Search for the cell housing the specified text and yield its [X, Y] center coordinate. 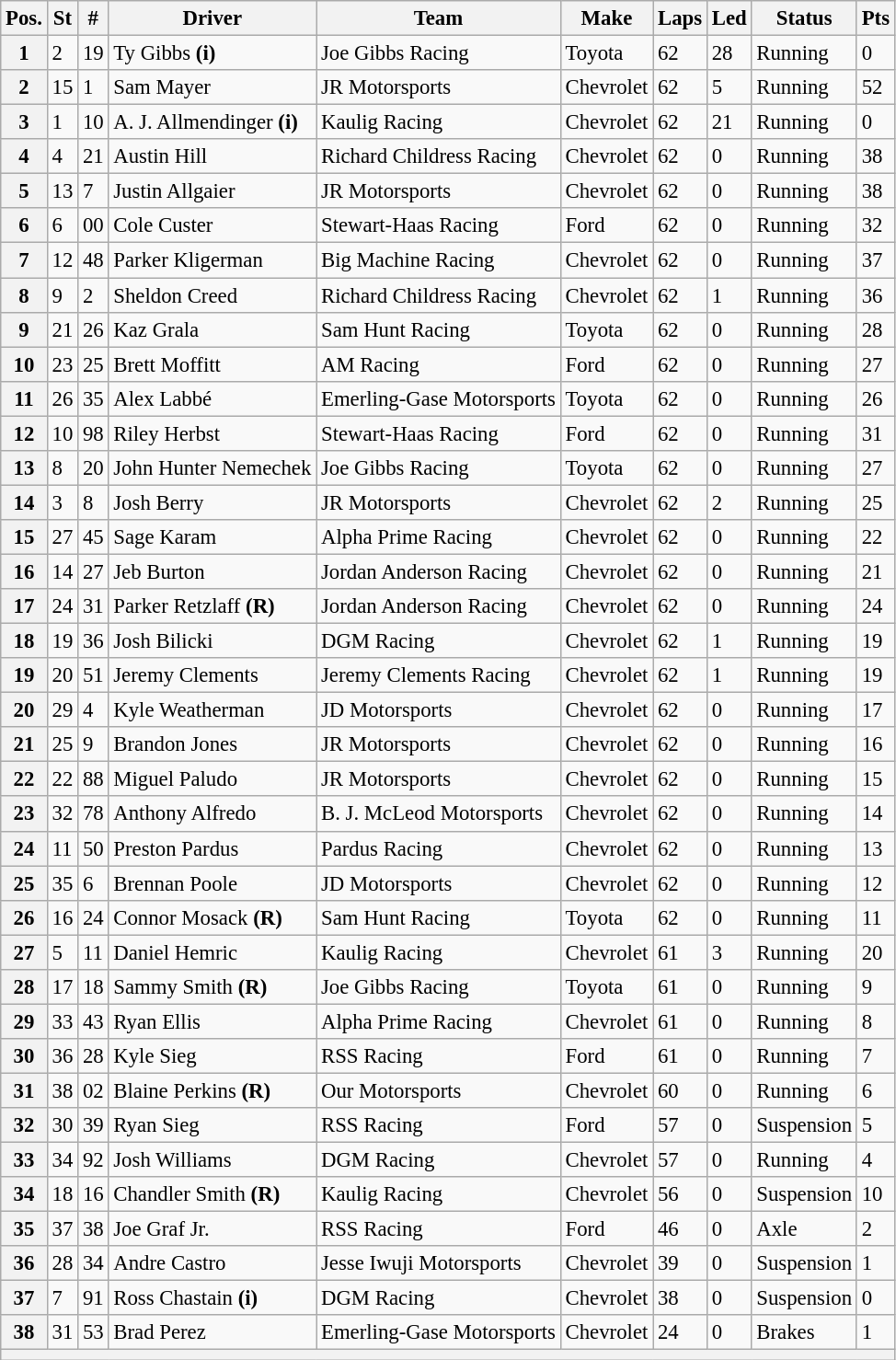
Anthony Alfredo [213, 814]
92 [94, 1160]
Brennan Poole [213, 883]
Josh Williams [213, 1160]
52 [876, 87]
Brad Perez [213, 1333]
00 [94, 225]
Sage Karam [213, 537]
# [94, 18]
Jesse Iwuji Motorsports [439, 1263]
Kaz Grala [213, 329]
Ryan Sieg [213, 1125]
Preston Pardus [213, 848]
Ryan Ellis [213, 1021]
Jeremy Clements Racing [439, 675]
78 [94, 814]
53 [94, 1333]
Justin Allgaier [213, 191]
43 [94, 1021]
Parker Kligerman [213, 260]
Pts [876, 18]
56 [681, 1194]
Sam Mayer [213, 87]
Make [606, 18]
Ty Gibbs (i) [213, 53]
Parker Retzlaff (R) [213, 606]
Led [729, 18]
Pardus Racing [439, 848]
AM Racing [439, 364]
Big Machine Racing [439, 260]
51 [94, 675]
Pos. [24, 18]
60 [681, 1090]
88 [94, 779]
Sheldon Creed [213, 295]
Austin Hill [213, 156]
Our Motorsports [439, 1090]
Brandon Jones [213, 744]
Riley Herbst [213, 433]
Chandler Smith (R) [213, 1194]
Connor Mosack (R) [213, 917]
St [63, 18]
Team [439, 18]
Laps [681, 18]
Cole Custer [213, 225]
A. J. Allmendinger (i) [213, 122]
Alex Labbé [213, 398]
Josh Bilicki [213, 641]
Blaine Perkins (R) [213, 1090]
02 [94, 1090]
Driver [213, 18]
Brakes [804, 1333]
Josh Berry [213, 502]
Ross Chastain (i) [213, 1298]
Andre Castro [213, 1263]
John Hunter Nemechek [213, 468]
Jeremy Clements [213, 675]
Joe Graf Jr. [213, 1229]
B. J. McLeod Motorsports [439, 814]
Status [804, 18]
50 [94, 848]
Jeb Burton [213, 571]
Kyle Weatherman [213, 710]
98 [94, 433]
45 [94, 537]
91 [94, 1298]
48 [94, 260]
Miguel Paludo [213, 779]
Kyle Sieg [213, 1056]
Brett Moffitt [213, 364]
Daniel Hemric [213, 952]
46 [681, 1229]
Axle [804, 1229]
Sammy Smith (R) [213, 987]
